Pinpoint the cell where the given text exists, returning its (x, y) midpoint coordinate. 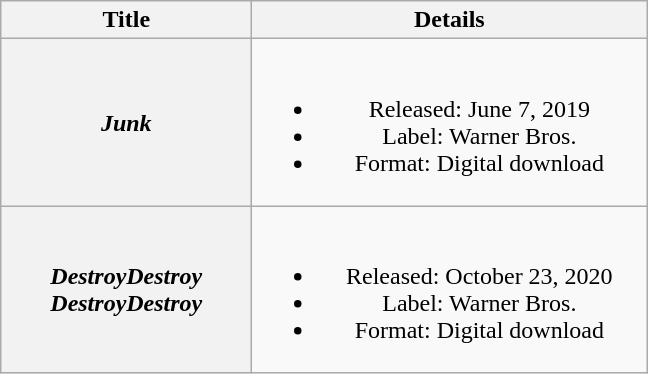
Details (450, 20)
Released: June 7, 2019Label: Warner Bros.Format: Digital download (450, 122)
Junk (126, 122)
DestroyDestroyDestroyDestroy (126, 290)
Released: October 23, 2020Label: Warner Bros.Format: Digital download (450, 290)
Title (126, 20)
